Scan for the cell matching the given text and deliver its [X, Y] coordinate at center. 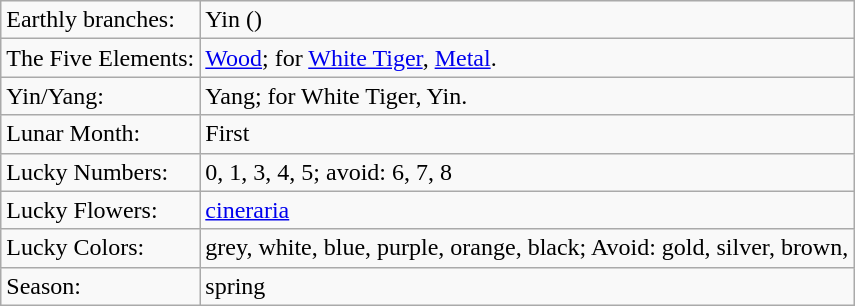
Earthly branches: [100, 20]
Wood; for White Tiger, Metal. [527, 58]
cineraria [527, 210]
Lunar Month: [100, 134]
Season: [100, 286]
Lucky Numbers: [100, 172]
Lucky Colors: [100, 248]
0, 1, 3, 4, 5; avoid: 6, 7, 8 [527, 172]
grey, white, blue, purple, orange, black; Avoid: gold, silver, brown, [527, 248]
spring [527, 286]
The Five Elements: [100, 58]
First [527, 134]
Yin/Yang: [100, 96]
Yin () [527, 20]
Lucky Flowers: [100, 210]
Yang; for White Tiger, Yin. [527, 96]
